Detect which cell encompasses the target text, then output its [X, Y] center coordinate. 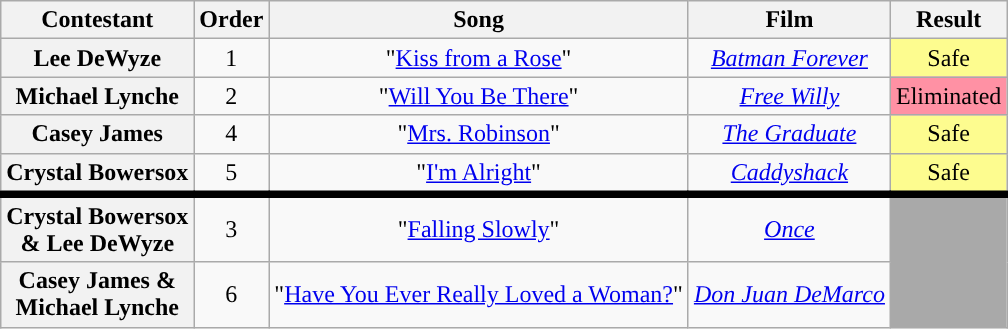
6 [232, 294]
Film [789, 20]
Free Willy [789, 96]
"Will You Be There" [479, 96]
3 [232, 228]
Crystal Bowersox& Lee DeWyze [98, 228]
"Falling Slowly" [479, 228]
Michael Lynche [98, 96]
"Have You Ever Really Loved a Woman?" [479, 294]
Once [789, 228]
Eliminated [948, 96]
4 [232, 134]
1 [232, 58]
Result [948, 20]
Casey James &Michael Lynche [98, 294]
Order [232, 20]
Don Juan DeMarco [789, 294]
5 [232, 174]
"Mrs. Robinson" [479, 134]
Lee DeWyze [98, 58]
Song [479, 20]
"Kiss from a Rose" [479, 58]
Crystal Bowersox [98, 174]
Batman Forever [789, 58]
Caddyshack [789, 174]
Contestant [98, 20]
Casey James [98, 134]
"I'm Alright" [479, 174]
2 [232, 96]
The Graduate [789, 134]
